Output the [X, Y] coordinate of the center of the cell containing the given text.  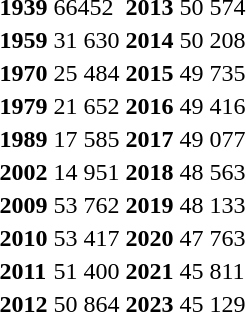
51 400 [86, 271]
53 762 [86, 205]
14 951 [86, 172]
2014 [150, 40]
25 484 [86, 73]
31 630 [86, 40]
2017 [150, 139]
2016 [150, 106]
17 585 [86, 139]
2020 [150, 238]
2019 [150, 205]
2018 [150, 172]
21 652 [86, 106]
53 417 [86, 238]
2015 [150, 73]
2021 [150, 271]
